Determine the (x, y) coordinate at the center of the cell enclosing the given text.  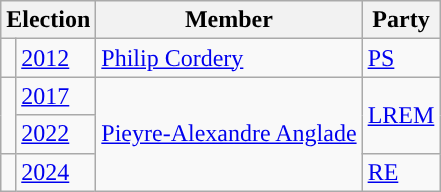
2024 (56, 172)
PS (401, 58)
Election (48, 20)
2017 (56, 96)
Pieyre-Alexandre Anglade (229, 134)
Philip Cordery (229, 58)
Member (229, 20)
Party (401, 20)
2012 (56, 58)
RE (401, 172)
LREM (401, 115)
2022 (56, 134)
